Find where the given text appears and provide that cell's center as (x, y) coordinate. 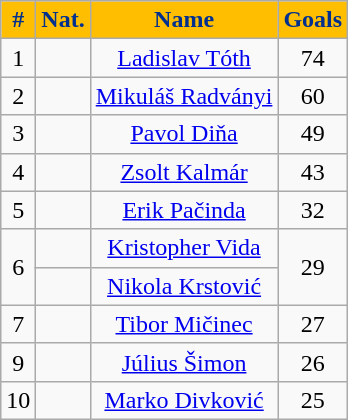
10 (18, 400)
Marko Divković (184, 400)
Goals (313, 20)
26 (313, 362)
9 (18, 362)
29 (313, 267)
Tibor Mičinec (184, 324)
Kristopher Vida (184, 248)
7 (18, 324)
74 (313, 58)
32 (313, 210)
6 (18, 267)
5 (18, 210)
Zsolt Kalmár (184, 172)
60 (313, 96)
2 (18, 96)
4 (18, 172)
Nikola Krstović (184, 286)
Erik Pačinda (184, 210)
49 (313, 134)
Július Šimon (184, 362)
1 (18, 58)
# (18, 20)
27 (313, 324)
25 (313, 400)
Mikuláš Radványi (184, 96)
Name (184, 20)
Ladislav Tóth (184, 58)
Nat. (63, 20)
43 (313, 172)
3 (18, 134)
Pavol Diňa (184, 134)
